From the cell containing the given text, extract its center point as (X, Y) coordinate. 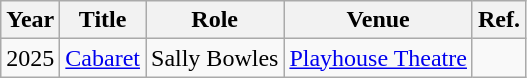
Role (215, 20)
Playhouse Theatre (378, 58)
Cabaret (103, 58)
2025 (30, 58)
Year (30, 20)
Sally Bowles (215, 58)
Venue (378, 20)
Ref. (498, 20)
Title (103, 20)
